Scan for the cell matching the given text and deliver its [x, y] coordinate at center. 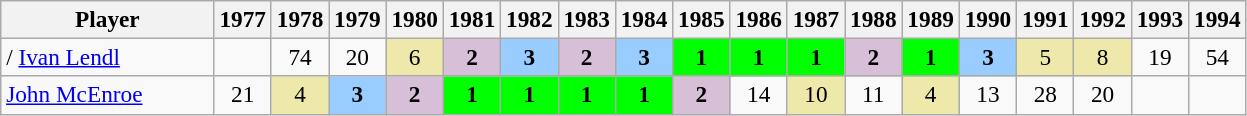
1992 [1102, 19]
1981 [472, 19]
1987 [816, 19]
1985 [702, 19]
1989 [930, 19]
1984 [644, 19]
74 [300, 57]
1982 [530, 19]
21 [242, 95]
28 [1046, 95]
8 [1102, 57]
19 [1160, 57]
1980 [414, 19]
1994 [1218, 19]
13 [988, 95]
5 [1046, 57]
1993 [1160, 19]
1979 [358, 19]
1977 [242, 19]
1986 [758, 19]
1983 [586, 19]
10 [816, 95]
Player [108, 19]
1991 [1046, 19]
6 [414, 57]
/ Ivan Lendl [108, 57]
54 [1218, 57]
1988 [874, 19]
11 [874, 95]
John McEnroe [108, 95]
1990 [988, 19]
14 [758, 95]
1978 [300, 19]
